For the text-containing cell, return its midpoint in [X, Y] coordinate format. 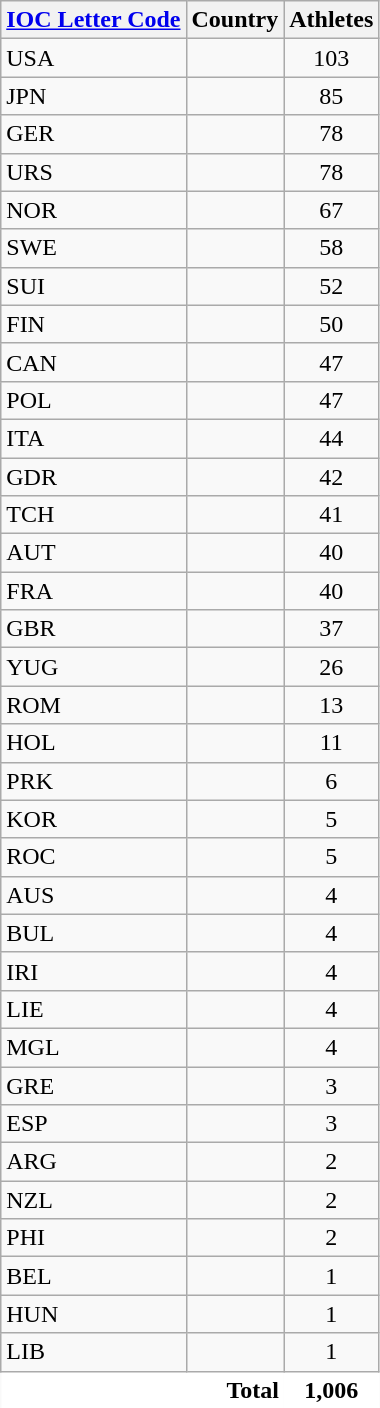
HUN [94, 1314]
ROM [94, 705]
SUI [94, 286]
LIB [94, 1352]
TCH [94, 515]
58 [332, 248]
URS [94, 172]
6 [332, 781]
MGL [94, 1047]
GDR [94, 477]
GBR [94, 629]
BUL [94, 933]
GRE [94, 1085]
FRA [94, 591]
Athletes [332, 20]
ITA [94, 438]
103 [332, 58]
13 [332, 705]
GER [94, 134]
37 [332, 629]
11 [332, 743]
YUG [94, 667]
ROC [94, 857]
ESP [94, 1124]
50 [332, 324]
PRK [94, 781]
AUS [94, 895]
PHI [94, 1238]
USA [94, 58]
FIN [94, 324]
42 [332, 477]
ARG [94, 1162]
IOC Letter Code [94, 20]
26 [332, 667]
NZL [94, 1200]
SWE [94, 248]
Total [142, 1390]
POL [94, 400]
LIE [94, 1009]
67 [332, 210]
AUT [94, 553]
1,006 [332, 1390]
BEL [94, 1276]
NOR [94, 210]
52 [332, 286]
CAN [94, 362]
IRI [94, 971]
HOL [94, 743]
Country [235, 20]
JPN [94, 96]
85 [332, 96]
41 [332, 515]
KOR [94, 819]
44 [332, 438]
